Output the [x, y] coordinate of the center of the cell containing the given text.  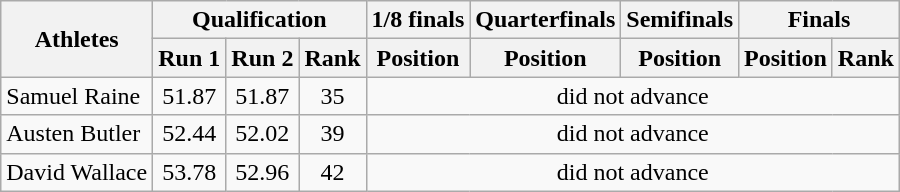
Athletes [77, 39]
Finals [820, 20]
Austen Butler [77, 134]
35 [332, 96]
Quarterfinals [546, 20]
52.02 [262, 134]
Qualification [260, 20]
52.96 [262, 172]
Semifinals [680, 20]
53.78 [190, 172]
Run 1 [190, 58]
Samuel Raine [77, 96]
39 [332, 134]
David Wallace [77, 172]
52.44 [190, 134]
Run 2 [262, 58]
42 [332, 172]
1/8 finals [418, 20]
